Scan for the cell matching the given text and deliver its [x, y] coordinate at center. 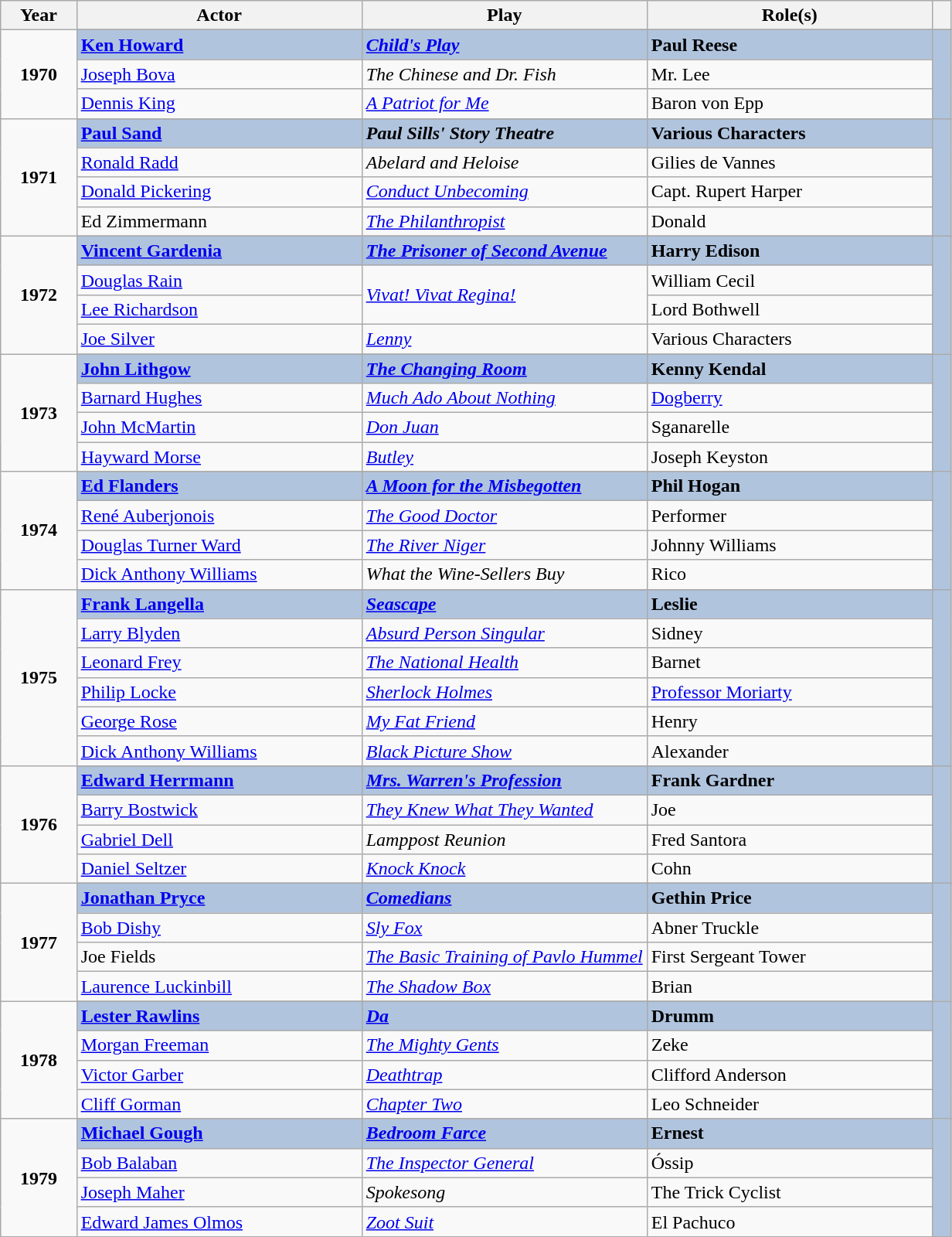
1973 [39, 413]
Edward Herrmann [219, 780]
Cliff Gorman [219, 1104]
Abner Truckle [790, 928]
Michael Gough [219, 1133]
Baron von Epp [790, 104]
Lamppost Reunion [504, 839]
Sherlock Holmes [504, 692]
Alexander [790, 751]
Dennis King [219, 104]
John Lithgow [219, 369]
Knock Knock [504, 869]
Vivat! Vivat Regina! [504, 295]
Sly Fox [504, 928]
Drumm [790, 1016]
Bob Balaban [219, 1163]
Philip Locke [219, 692]
Sganarelle [790, 428]
The National Health [504, 663]
1978 [39, 1060]
1977 [39, 942]
The Good Doctor [504, 516]
William Cecil [790, 280]
Phil Hogan [790, 486]
1976 [39, 824]
John McMartin [219, 428]
Zoot Suit [504, 1222]
Paul Reese [790, 45]
Joe Fields [219, 957]
Edward James Olmos [219, 1222]
Bob Dishy [219, 928]
Mrs. Warren's Profession [504, 780]
1974 [39, 530]
1970 [39, 74]
Dogberry [790, 398]
Henry [790, 721]
Lee Richardson [219, 309]
What the Wine-Sellers Buy [504, 574]
Leonard Frey [219, 663]
Spokesong [504, 1192]
Paul Sand [219, 133]
First Sergeant Tower [790, 957]
Mr. Lee [790, 74]
Clifford Anderson [790, 1075]
Ernest [790, 1133]
Joe Silver [219, 339]
The Prisoner of Second Avenue [504, 250]
Paul Sills' Story Theatre [504, 133]
Lord Bothwell [790, 309]
René Auberjonois [219, 516]
Joseph Keyston [790, 457]
Hayward Morse [219, 457]
Morgan Freeman [219, 1045]
Seascape [504, 604]
Deathtrap [504, 1075]
Cohn [790, 869]
Douglas Turner Ward [219, 545]
Donald Pickering [219, 192]
The Mighty Gents [504, 1045]
My Fat Friend [504, 721]
Johnny Williams [790, 545]
They Knew What They Wanted [504, 809]
Ken Howard [219, 45]
Óssip [790, 1163]
Year [39, 15]
The Philanthropist [504, 221]
Much Ado About Nothing [504, 398]
The Basic Training of Pavlo Hummel [504, 957]
Vincent Gardenia [219, 250]
Frank Langella [219, 604]
Laurence Luckinbill [219, 987]
The Trick Cyclist [790, 1192]
Da [504, 1016]
Gilies de Vannes [790, 162]
Larry Blyden [219, 633]
Butley [504, 457]
Joe [790, 809]
Conduct Unbecoming [504, 192]
Leo Schneider [790, 1104]
Gabriel Dell [219, 839]
Lenny [504, 339]
Gethin Price [790, 898]
The Chinese and Dr. Fish [504, 74]
Role(s) [790, 15]
Play [504, 15]
Harry Edison [790, 250]
Performer [790, 516]
1979 [39, 1177]
George Rose [219, 721]
Victor Garber [219, 1075]
Ronald Radd [219, 162]
Joseph Bova [219, 74]
Douglas Rain [219, 280]
Daniel Seltzer [219, 869]
Jonathan Pryce [219, 898]
Child's Play [504, 45]
Don Juan [504, 428]
The Shadow Box [504, 987]
Fred Santora [790, 839]
Absurd Person Singular [504, 633]
The Inspector General [504, 1163]
Frank Gardner [790, 780]
Comedians [504, 898]
1972 [39, 295]
Rico [790, 574]
Kenny Kendal [790, 369]
Leslie [790, 604]
A Patriot for Me [504, 104]
Joseph Maher [219, 1192]
Professor Moriarty [790, 692]
Zeke [790, 1045]
El Pachuco [790, 1222]
The River Niger [504, 545]
Ed Zimmermann [219, 221]
Lester Rawlins [219, 1016]
Bedroom Farce [504, 1133]
Barnard Hughes [219, 398]
Black Picture Show [504, 751]
Brian [790, 987]
Actor [219, 15]
Chapter Two [504, 1104]
Barnet [790, 663]
1971 [39, 177]
Sidney [790, 633]
Ed Flanders [219, 486]
1975 [39, 677]
Barry Bostwick [219, 809]
Abelard and Heloise [504, 162]
The Changing Room [504, 369]
Capt. Rupert Harper [790, 192]
Donald [790, 221]
A Moon for the Misbegotten [504, 486]
